Capture the cell that displays the provided text and extract its [x, y] central coordinate. 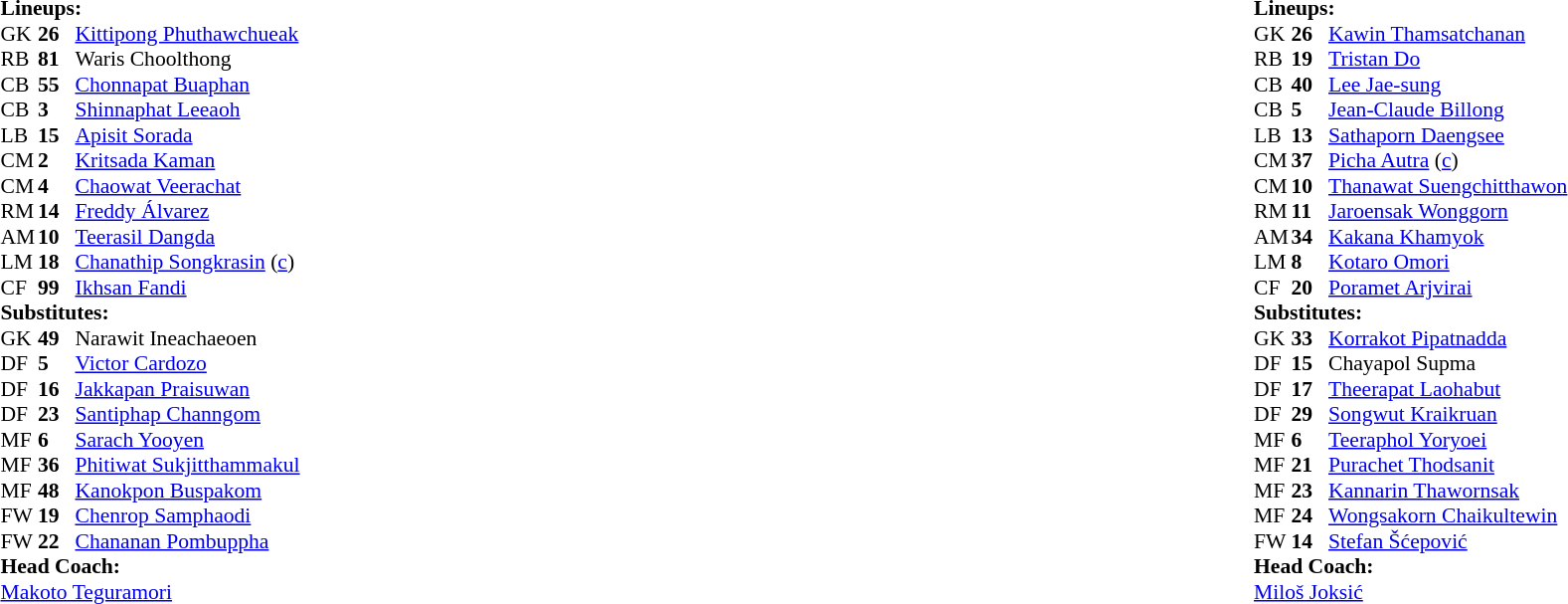
Theerapat Laohabut [1448, 389]
Ikhsan Fandi [188, 288]
21 [1310, 465]
Santiphap Channgom [188, 415]
34 [1310, 237]
24 [1310, 516]
Freddy Álvarez [188, 212]
11 [1310, 212]
2 [57, 160]
Songwut Kraikruan [1448, 415]
Sarach Yooyen [188, 440]
13 [1310, 135]
Chanathip Songkrasin (c) [188, 262]
Purachet Thodsanit [1448, 465]
49 [57, 338]
Victor Cardozo [188, 363]
Jakkapan Praisuwan [188, 389]
Kritsada Kaman [188, 160]
16 [57, 389]
40 [1310, 85]
Shinnaphat Leeaoh [188, 110]
Korrakot Pipatnadda [1448, 338]
Kannarin Thawornsak [1448, 491]
29 [1310, 415]
Kanokpon Buspakom [188, 491]
Chayapol Supma [1448, 363]
Lee Jae-sung [1448, 85]
Teerasil Dangda [188, 237]
Wongsakorn Chaikultewin [1448, 516]
55 [57, 85]
Chananan Pombuppha [188, 541]
Chenrop Samphaodi [188, 516]
Kakana Khamyok [1448, 237]
36 [57, 465]
Phitiwat Sukjitthammakul [188, 465]
99 [57, 288]
Kawin Thamsatchanan [1448, 34]
Narawit Ineachaeoen [188, 338]
Teeraphol Yoryoei [1448, 440]
Waris Choolthong [188, 59]
37 [1310, 160]
4 [57, 186]
Jean-Claude Billong [1448, 110]
Stefan Šćepović [1448, 541]
33 [1310, 338]
8 [1310, 262]
3 [57, 110]
Jaroensak Wonggorn [1448, 212]
Sathaporn Daengsee [1448, 135]
Apisit Sorada [188, 135]
17 [1310, 389]
Poramet Arjvirai [1448, 288]
Chonnapat Buaphan [188, 85]
Kittipong Phuthawchueak [188, 34]
Thanawat Suengchitthawon [1448, 186]
Chaowat Veerachat [188, 186]
22 [57, 541]
48 [57, 491]
Tristan Do [1448, 59]
Picha Autra (c) [1448, 160]
20 [1310, 288]
Kotaro Omori [1448, 262]
81 [57, 59]
18 [57, 262]
